Capture the cell that displays the provided text and extract its [x, y] central coordinate. 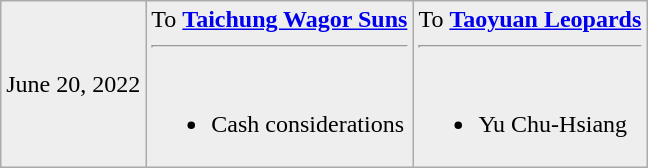
June 20, 2022 [74, 84]
To Taoyuan LeopardsYu Chu-Hsiang [530, 84]
To Taichung Wagor SunsCash considerations [280, 84]
